Capture the cell that displays the provided text and extract its [x, y] central coordinate. 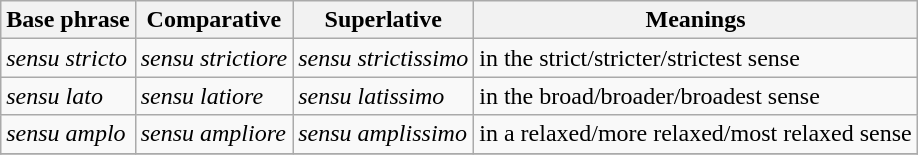
Superlative [384, 20]
Comparative [214, 20]
Meanings [696, 20]
sensu strictissimo [384, 58]
Base phrase [68, 20]
sensu amplissimo [384, 134]
in the broad/broader/broadest sense [696, 96]
sensu latiore [214, 96]
sensu amplo [68, 134]
sensu strictiore [214, 58]
sensu ampliore [214, 134]
sensu lato [68, 96]
sensu stricto [68, 58]
sensu latissimo [384, 96]
in a relaxed/more relaxed/most relaxed sense [696, 134]
in the strict/stricter/strictest sense [696, 58]
